For the text-containing cell, return its midpoint in (X, Y) coordinate format. 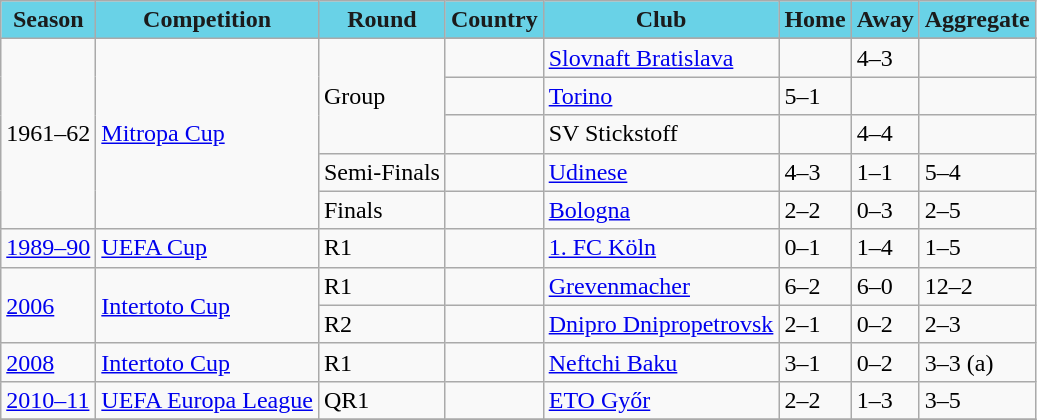
Aggregate (977, 20)
UEFA Europa League (208, 400)
UEFA Cup (208, 248)
Torino (661, 96)
1–1 (885, 172)
1989–90 (48, 248)
0–3 (885, 210)
3–1 (815, 362)
Season (48, 20)
ETO Győr (661, 400)
6–2 (815, 286)
Bologna (661, 210)
Club (661, 20)
Competition (208, 20)
Round (382, 20)
Udinese (661, 172)
Semi-Finals (382, 172)
1. FC Köln (661, 248)
2010–11 (48, 400)
2008 (48, 362)
Mitropa Cup (208, 134)
5–1 (815, 96)
1–3 (885, 400)
1–4 (885, 248)
2–1 (815, 324)
2006 (48, 305)
R2 (382, 324)
2–3 (977, 324)
Away (885, 20)
Home (815, 20)
6–0 (885, 286)
Dnipro Dnipropetrovsk (661, 324)
3–5 (977, 400)
Grevenmacher (661, 286)
Neftchi Baku (661, 362)
1–5 (977, 248)
Group (382, 96)
QR1 (382, 400)
Slovnaft Bratislava (661, 58)
12–2 (977, 286)
0–1 (815, 248)
SV Stickstoff (661, 134)
4–4 (885, 134)
5–4 (977, 172)
Finals (382, 210)
1961–62 (48, 134)
Country (494, 20)
3–3 (a) (977, 362)
2–5 (977, 210)
